Detect which cell encompasses the target text, then output its [x, y] center coordinate. 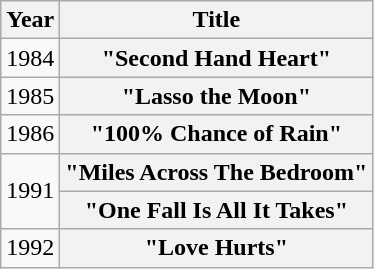
Title [216, 20]
Year [30, 20]
1991 [30, 191]
"Love Hurts" [216, 248]
"Miles Across The Bedroom" [216, 172]
"Lasso the Moon" [216, 96]
1986 [30, 134]
1985 [30, 96]
"Second Hand Heart" [216, 58]
"100% Chance of Rain" [216, 134]
1984 [30, 58]
"One Fall Is All It Takes" [216, 210]
1992 [30, 248]
